For the text-containing cell, return its midpoint in (x, y) coordinate format. 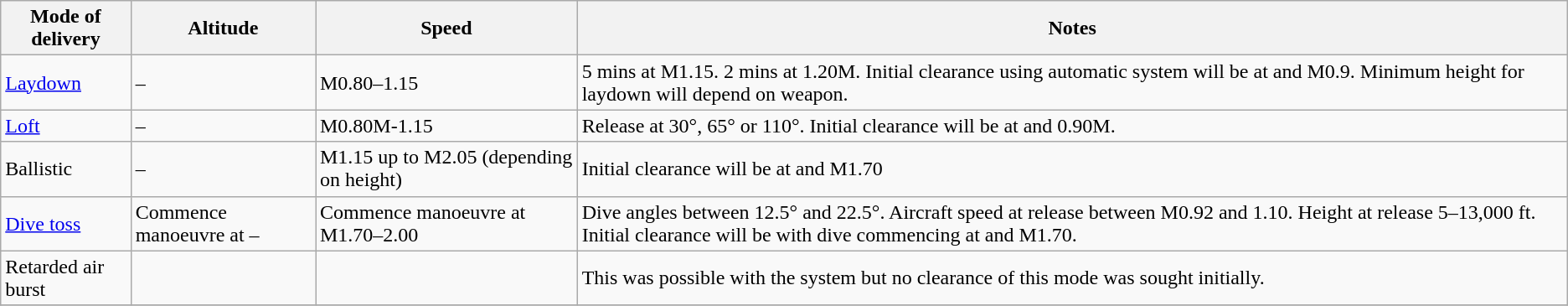
Notes (1072, 29)
Mode of delivery (65, 29)
Altitude (223, 29)
Laydown (65, 82)
Loft (65, 126)
Dive toss (65, 223)
Initial clearance will be at and M1.70 (1072, 169)
Retarded air burst (65, 278)
Release at 30°, 65° or 110°. Initial clearance will be at and 0.90M. (1072, 126)
Commence manoeuvre at M1.70–2.00 (446, 223)
M1.15 up to M2.05 (depending on height) (446, 169)
Speed (446, 29)
This was possible with the system but no clearance of this mode was sought initially. (1072, 278)
M0.80M-1.15 (446, 126)
M0.80–1.15 (446, 82)
Ballistic (65, 169)
Commence manoeuvre at – (223, 223)
5 mins at M1.15. 2 mins at 1.20M. Initial clearance using automatic system will be at and M0.9. Minimum height for laydown will depend on weapon. (1072, 82)
